From the cell containing the given text, extract its center point as (X, Y) coordinate. 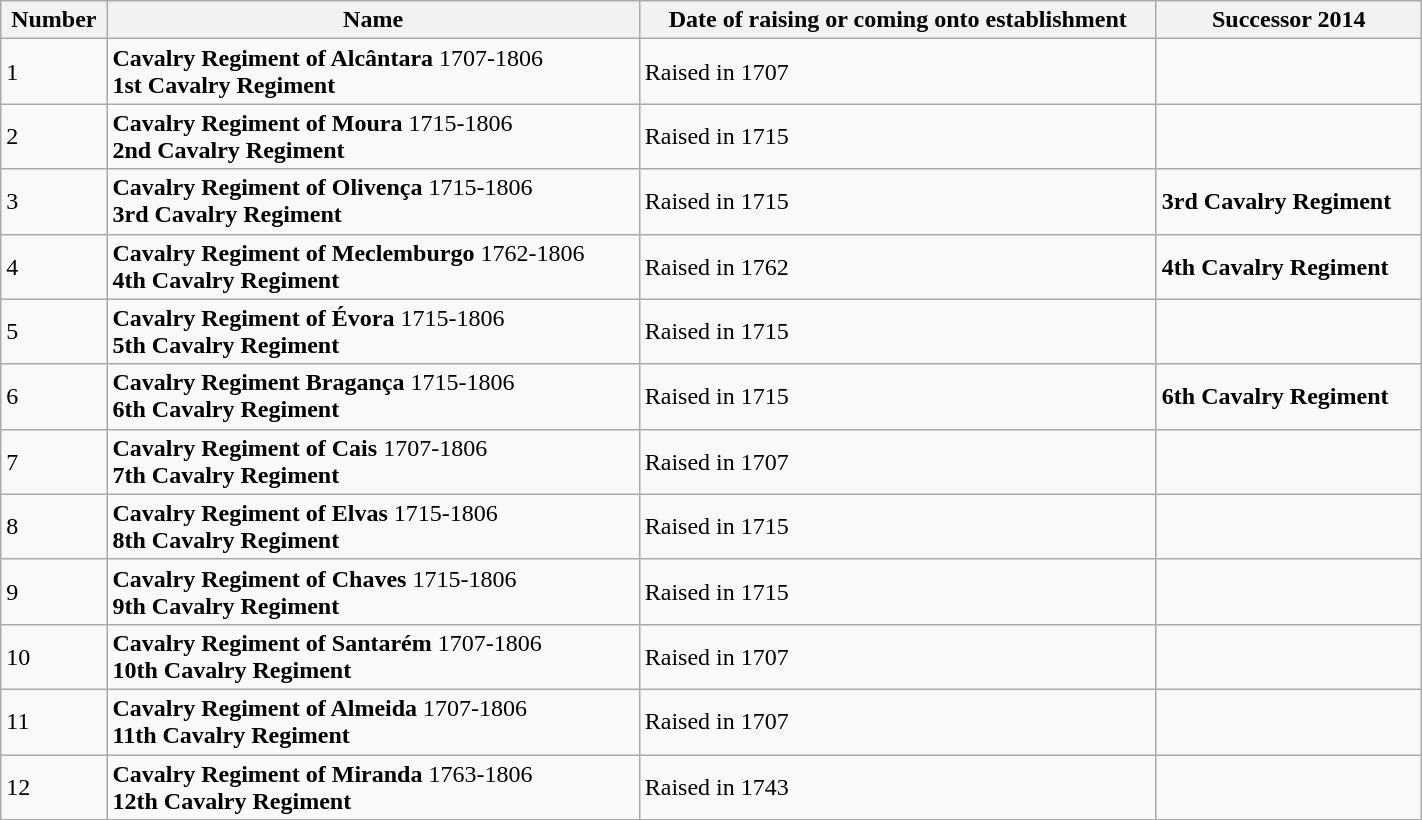
6th Cavalry Regiment (1288, 396)
Raised in 1762 (898, 266)
Cavalry Regiment of Moura 1715-18062nd Cavalry Regiment (373, 136)
5 (54, 332)
10 (54, 656)
8 (54, 526)
4 (54, 266)
12 (54, 786)
Raised in 1743 (898, 786)
3 (54, 202)
4th Cavalry Regiment (1288, 266)
11 (54, 722)
Cavalry Regiment of Chaves 1715-18069th Cavalry Regiment (373, 592)
2 (54, 136)
1 (54, 72)
Cavalry Regiment of Elvas 1715-18068th Cavalry Regiment (373, 526)
Successor 2014 (1288, 20)
Date of raising or coming onto establishment (898, 20)
Cavalry Regiment of Almeida 1707-180611th Cavalry Regiment (373, 722)
Cavalry Regiment of Évora 1715-18065th Cavalry Regiment (373, 332)
Cavalry Regiment Bragança 1715-18066th Cavalry Regiment (373, 396)
3rd Cavalry Regiment (1288, 202)
Cavalry Regiment of Santarém 1707-180610th Cavalry Regiment (373, 656)
9 (54, 592)
Number (54, 20)
Name (373, 20)
Cavalry Regiment of Alcântara 1707-18061st Cavalry Regiment (373, 72)
Cavalry Regiment of Meclemburgo 1762-18064th Cavalry Regiment (373, 266)
7 (54, 462)
6 (54, 396)
Cavalry Regiment of Olivença 1715-18063rd Cavalry Regiment (373, 202)
Cavalry Regiment of Cais 1707-18067th Cavalry Regiment (373, 462)
Cavalry Regiment of Miranda 1763-180612th Cavalry Regiment (373, 786)
